From the cell containing the given text, extract its center point as (x, y) coordinate. 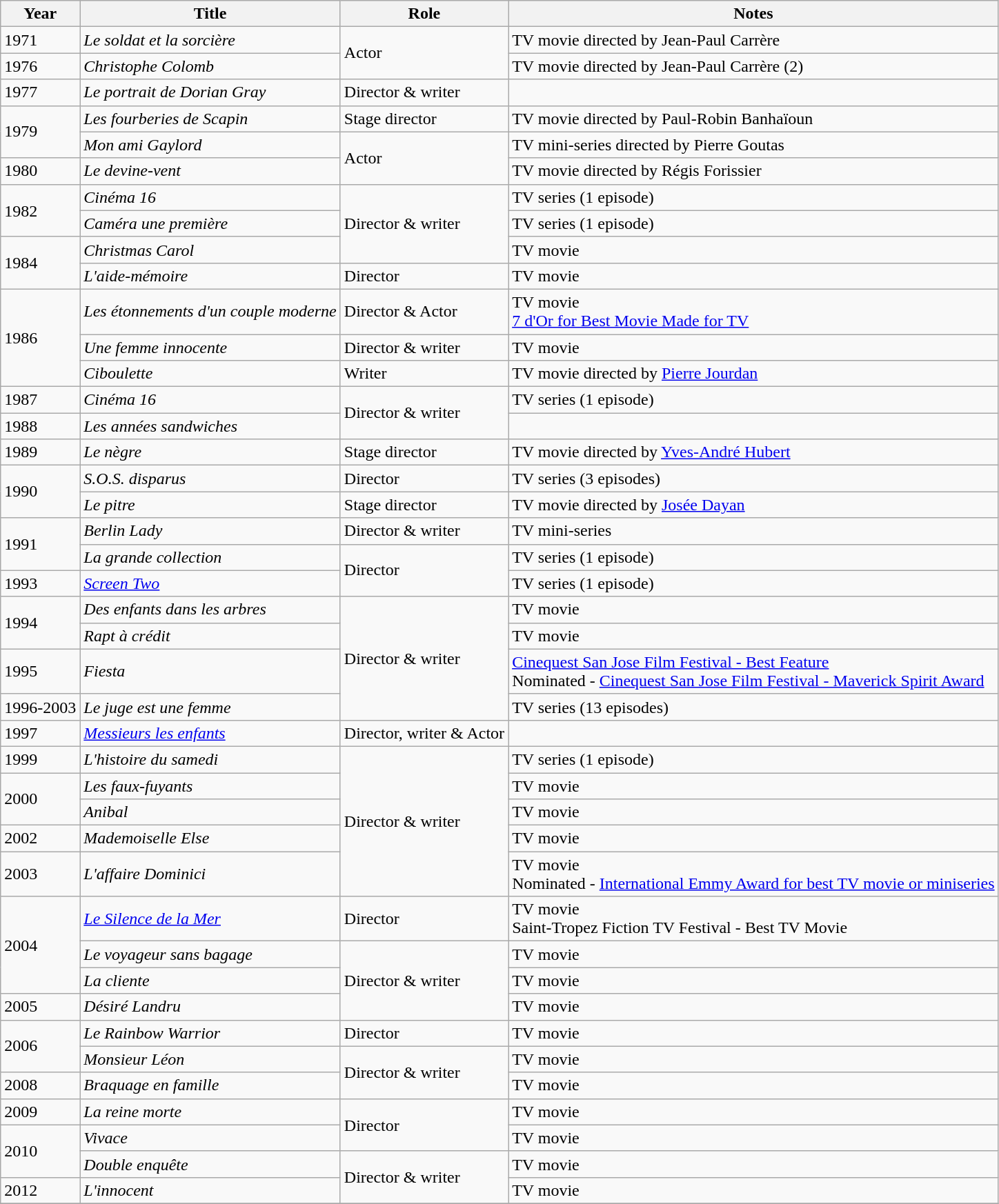
Le devine-vent (210, 171)
Les faux-fuyants (210, 785)
2006 (40, 1046)
1980 (40, 171)
1977 (40, 92)
La grande collection (210, 557)
Le voyageur sans bagage (210, 954)
Double enquête (210, 1164)
Notes (753, 14)
Christophe Colomb (210, 66)
1991 (40, 544)
1990 (40, 492)
Christmas Carol (210, 250)
Berlin Lady (210, 531)
Le soldat et la sorcière (210, 40)
TV movie7 d'Or for Best Movie Made for TV (753, 312)
Screen Two (210, 583)
1979 (40, 132)
1976 (40, 66)
Director, writer & Actor (424, 733)
1989 (40, 452)
2002 (40, 839)
Le pitre (210, 505)
TV mini-series (753, 531)
TV movie directed by Paul-Robin Banhaïoun (753, 119)
1993 (40, 583)
Le Rainbow Warrior (210, 1033)
Le Silence de la Mer (210, 919)
2004 (40, 945)
Braquage en famille (210, 1085)
TV movie directed by Pierre Jourdan (753, 374)
Désiré Landru (210, 1007)
2008 (40, 1085)
1971 (40, 40)
L'affaire Dominici (210, 874)
Messieurs les enfants (210, 733)
L'aide-mémoire (210, 276)
1996-2003 (40, 707)
Le portrait de Dorian Gray (210, 92)
Le nègre (210, 452)
Mon ami Gaylord (210, 145)
Monsieur Léon (210, 1059)
Director & Actor (424, 312)
Vivace (210, 1138)
1988 (40, 426)
Rapt à crédit (210, 636)
1986 (40, 338)
Des enfants dans les arbres (210, 610)
Ciboulette (210, 374)
TV movie directed by Josée Dayan (753, 505)
TV series (3 episodes) (753, 479)
2012 (40, 1190)
1997 (40, 733)
Cinequest San Jose Film Festival - Best FeatureNominated - Cinequest San Jose Film Festival - Maverick Spirit Award (753, 672)
Une femme innocente (210, 347)
2000 (40, 799)
Les années sandwiches (210, 426)
1994 (40, 623)
TV movie directed by Jean-Paul Carrère (753, 40)
Le juge est une femme (210, 707)
Les fourberies de Scapin (210, 119)
TV movie directed by Yves-André Hubert (753, 452)
2003 (40, 874)
2005 (40, 1007)
Les étonnements d'un couple moderne (210, 312)
TV movie directed by Jean-Paul Carrère (2) (753, 66)
La cliente (210, 981)
2010 (40, 1151)
TV mini-series directed by Pierre Goutas (753, 145)
La reine morte (210, 1112)
1982 (40, 210)
TV movieSaint-Tropez Fiction TV Festival - Best TV Movie (753, 919)
1999 (40, 759)
TV movieNominated - International Emmy Award for best TV movie or miniseries (753, 874)
Role (424, 14)
TV movie directed by Régis Forissier (753, 171)
Year (40, 14)
Mademoiselle Else (210, 839)
Title (210, 14)
L'histoire du samedi (210, 759)
Anibal (210, 812)
2009 (40, 1112)
Caméra une première (210, 223)
L'innocent (210, 1190)
Fiesta (210, 672)
1987 (40, 400)
1995 (40, 672)
Writer (424, 374)
1984 (40, 263)
TV series (13 episodes) (753, 707)
S.O.S. disparus (210, 479)
